Output the [x, y] coordinate of the center of the cell containing the given text.  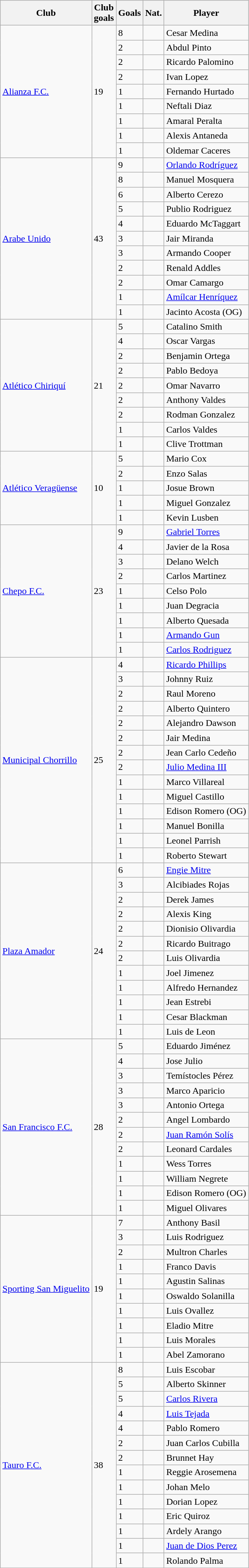
Ivan Lopez [206, 77]
25 [104, 759]
Luis Ovallez [206, 1311]
Marco Villareal [206, 782]
Agustin Salinas [206, 1281]
Cesar Medina [206, 33]
Atlético Chiriquí [46, 385]
Julio Medina III [206, 767]
Alberto Cerezo [206, 194]
Cesar Blackman [206, 1017]
Alberto Quesada [206, 620]
Miguel Olivares [206, 1208]
Eduardo Jiménez [206, 1046]
Alfredo Hernandez [206, 988]
Temístocles Pérez [206, 1076]
Carlos Martinez [206, 576]
Luis de Leon [206, 1032]
Oldemar Caceres [206, 150]
Manuel Mosquera [206, 179]
Johnny Ruiz [206, 679]
Jacinto Acosta (OG) [206, 312]
Neftali Diaz [206, 106]
Alexis King [206, 914]
Carlos Rodriguez [206, 650]
Eric Quiroz [206, 1516]
Multron Charles [206, 1252]
Sporting San Miguelito [46, 1289]
Amílcar Henríquez [206, 297]
Eduardo McTaggart [206, 224]
Alberto Skinner [206, 1384]
Mario Cox [206, 459]
Leonel Parrish [206, 841]
Jair Medina [206, 738]
Alberto Quintero [206, 709]
Abel Zamorano [206, 1355]
Celso Polo [206, 591]
Manuel Bonilla [206, 826]
Antonio Ortega [206, 1105]
Brunnet Hay [206, 1458]
Player [206, 13]
Joel Jimenez [206, 973]
Alianza F.C. [46, 92]
43 [104, 238]
Ricardo Phillips [206, 664]
Alexis Antaneda [206, 135]
10 [104, 488]
Oswaldo Solanilla [206, 1296]
Johan Melo [206, 1487]
Juan de Dios Perez [206, 1546]
Javier de la Rosa [206, 547]
Pablo Romero [206, 1428]
William Negrete [206, 1179]
Jean Estrebi [206, 1002]
Jose Julio [206, 1061]
Amaral Peralta [206, 121]
Jair Miranda [206, 238]
Raul Moreno [206, 694]
Club [46, 13]
Alejandro Dawson [206, 723]
Luis Escobar [206, 1370]
San Francisco F.C. [46, 1127]
Franco Davis [206, 1267]
Clive Trottman [206, 444]
Abdul Pinto [206, 47]
Orlando Rodríguez [206, 165]
Arabe Unido [46, 238]
Kevin Lusben [206, 518]
Rodman Gonzalez [206, 414]
Alcibiades Rojas [206, 885]
Nat. [153, 13]
Clubgoals [104, 13]
Anthony Valdes [206, 400]
Luis Olivardia [206, 958]
Fernando Hurtado [206, 91]
Carlos Valdes [206, 430]
Atlético Veragüense [46, 488]
Luis Tejada [206, 1414]
Catalino Smith [206, 326]
Tauro F.C. [46, 1465]
Omar Camargo [206, 282]
Dionisio Olivardia [206, 929]
21 [104, 385]
Pablo Bedoya [206, 370]
Armando Cooper [206, 253]
Benjamin Ortega [206, 356]
Municipal Chorrillo [46, 759]
Enzo Salas [206, 474]
38 [104, 1465]
Goals [130, 13]
Engie Mitre [206, 870]
Armando Gun [206, 635]
Juan Carlos Cubilla [206, 1443]
Leonard Cardales [206, 1149]
Renald Addles [206, 268]
Marco Aparicio [206, 1090]
Dorian Lopez [206, 1502]
Juan Ramón Solís [206, 1134]
Omar Navarro [206, 385]
Rolando Palma [206, 1560]
Ricardo Buitrago [206, 944]
Delano Welch [206, 562]
Angel Lombardo [206, 1120]
Anthony Basil [206, 1223]
24 [104, 951]
Oscar Vargas [206, 341]
Luis Rodriguez [206, 1237]
Carlos Rivera [206, 1399]
23 [104, 591]
Publio Rodriguez [206, 209]
Josue Brown [206, 488]
Derek James [206, 900]
Gabriel Torres [206, 532]
Reggie Arosemena [206, 1472]
7 [130, 1223]
Chepo F.C. [46, 591]
Eladio Mitre [206, 1325]
Jean Carlo Cedeño [206, 753]
Luis Morales [206, 1340]
Miguel Gonzalez [206, 503]
Roberto Stewart [206, 855]
Juan Degracia [206, 606]
Ricardo Palomino [206, 62]
28 [104, 1127]
Miguel Castillo [206, 797]
Ardely Arango [206, 1531]
Plaza Amador [46, 951]
Wess Torres [206, 1164]
